Determine the (x, y) coordinate at the center of the cell enclosing the given text.  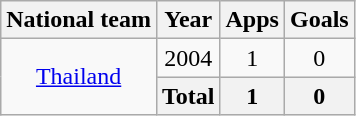
National team (79, 20)
Total (188, 96)
Apps (252, 20)
2004 (188, 58)
Thailand (79, 77)
Year (188, 20)
Goals (319, 20)
